Return the (x, y) coordinate for the center point of the cell that contains the specified text.  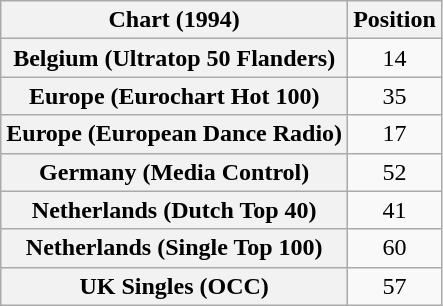
Netherlands (Dutch Top 40) (174, 210)
Position (395, 20)
35 (395, 96)
14 (395, 58)
Netherlands (Single Top 100) (174, 248)
UK Singles (OCC) (174, 286)
57 (395, 286)
Germany (Media Control) (174, 172)
17 (395, 134)
Chart (1994) (174, 20)
Europe (European Dance Radio) (174, 134)
52 (395, 172)
41 (395, 210)
60 (395, 248)
Europe (Eurochart Hot 100) (174, 96)
Belgium (Ultratop 50 Flanders) (174, 58)
